From the cell containing the given text, extract its center point as [x, y] coordinate. 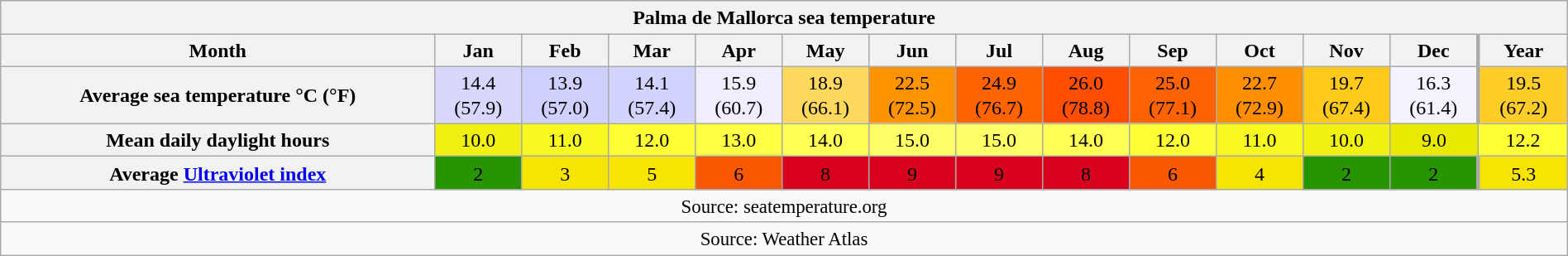
Year [1523, 51]
Source: Weather Atlas [784, 239]
13.9(57.0) [566, 94]
Jul [999, 51]
Source: seatemperature.org [784, 205]
Average sea temperature °C (°F) [218, 94]
Dec [1434, 51]
16.3(61.4) [1434, 94]
Jun [913, 51]
14.1(57.4) [652, 94]
25.0(77.1) [1173, 94]
4 [1260, 173]
Feb [566, 51]
Sep [1173, 51]
12.2 [1523, 140]
24.9(76.7) [999, 94]
Mar [652, 51]
3 [566, 173]
22.5(72.5) [913, 94]
5.3 [1523, 173]
Month [218, 51]
Oct [1260, 51]
Jan [478, 51]
5 [652, 173]
Apr [739, 51]
Nov [1346, 51]
13.0 [739, 140]
Palma de Mallorca sea temperature [784, 17]
15.9(60.7) [739, 94]
Aug [1087, 51]
May [825, 51]
14.4(57.9) [478, 94]
19.7(67.4) [1346, 94]
Mean daily daylight hours [218, 140]
22.7(72.9) [1260, 94]
26.0(78.8) [1087, 94]
Average Ultraviolet index [218, 173]
9.0 [1434, 140]
18.9(66.1) [825, 94]
19.5(67.2) [1523, 94]
